Find where the given text appears and provide that cell's center as (x, y) coordinate. 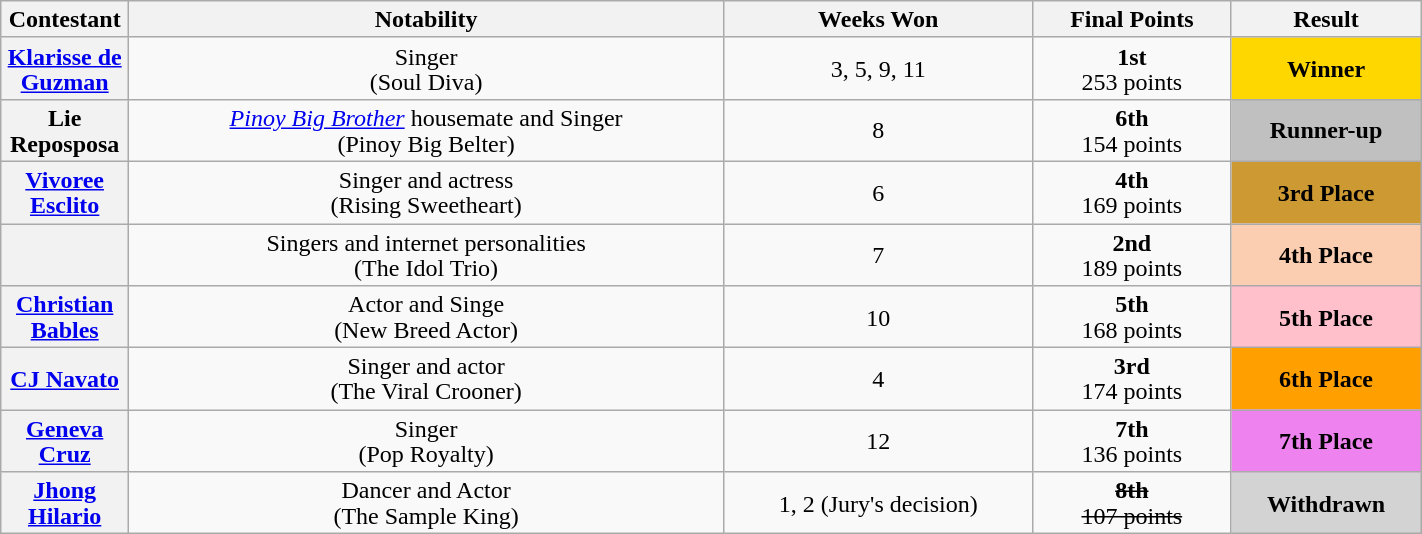
4 (878, 379)
Lie Reposposa (65, 130)
7th Place (1326, 441)
3rd174 points (1132, 379)
6th Place (1326, 379)
Contestant (65, 20)
Jhong Hilario (65, 503)
4th169 points (1132, 192)
Klarisse de Guzman (65, 68)
10 (878, 317)
5th168 points (1132, 317)
Geneva Cruz (65, 441)
Singers and internet personalities(The Idol Trio) (426, 255)
Vivoree Esclito (65, 192)
Dancer and Actor(The Sample King) (426, 503)
1st253 points (1132, 68)
7 (878, 255)
8th107 points (1132, 503)
Winner (1326, 68)
3, 5, 9, 11 (878, 68)
1, 2 (Jury's decision) (878, 503)
Withdrawn (1326, 503)
8 (878, 130)
2nd189 points (1132, 255)
Singer(Pop Royalty) (426, 441)
5th Place (1326, 317)
6 (878, 192)
3rd Place (1326, 192)
Singer(Soul Diva) (426, 68)
Singer and actress(Rising Sweetheart) (426, 192)
4th Place (1326, 255)
Singer and actor(The Viral Crooner) (426, 379)
Runner-up (1326, 130)
6th154 points (1132, 130)
Pinoy Big Brother housemate and Singer(Pinoy Big Belter) (426, 130)
Notability (426, 20)
Weeks Won (878, 20)
CJ Navato (65, 379)
Final Points (1132, 20)
Christian Bables (65, 317)
Result (1326, 20)
12 (878, 441)
7th136 points (1132, 441)
Actor and Singe(New Breed Actor) (426, 317)
